Extract the [x, y] coordinate from the center of the cell holding the provided text.  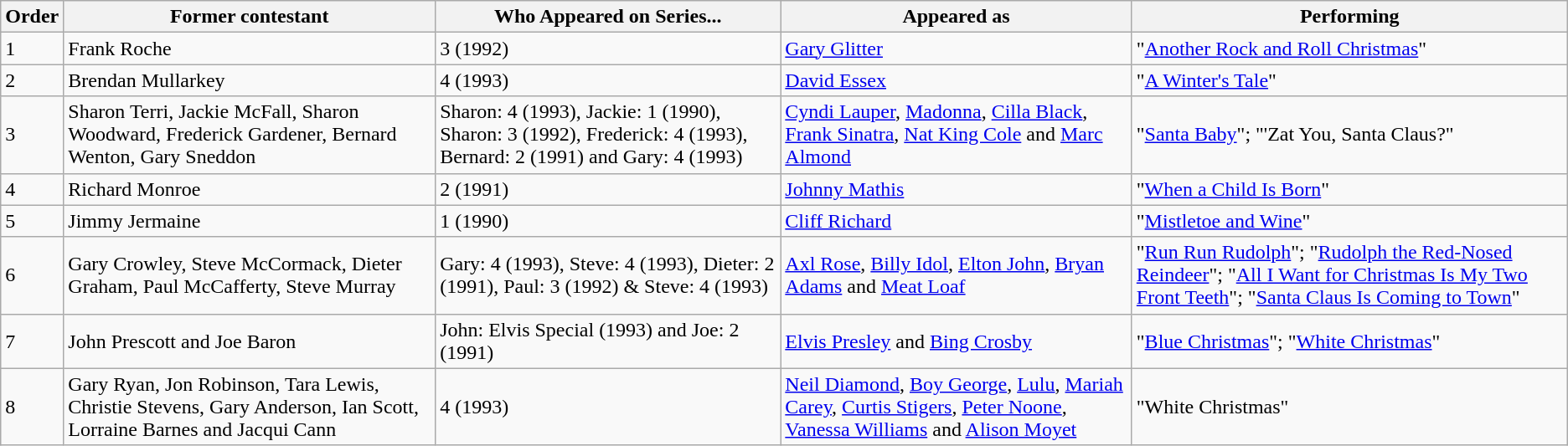
Johnny Mathis [957, 189]
"White Christmas" [1349, 407]
"Santa Baby"; "'Zat You, Santa Claus?" [1349, 135]
Order [32, 17]
Gary: 4 (1993), Steve: 4 (1993), Dieter: 2 (1991), Paul: 3 (1992) & Steve: 4 (1993) [608, 275]
Cyndi Lauper, Madonna, Cilla Black, Frank Sinatra, Nat King Cole and Marc Almond [957, 135]
3 (1992) [608, 49]
Gary Ryan, Jon Robinson, Tara Lewis, Christie Stevens, Gary Anderson, Ian Scott, Lorraine Barnes and Jacqui Cann [250, 407]
"A Winter's Tale" [1349, 80]
4 [32, 189]
2 (1991) [608, 189]
Richard Monroe [250, 189]
John Prescott and Joe Baron [250, 341]
Performing [1349, 17]
Sharon Terri, Jackie McFall, Sharon Woodward, Frederick Gardener, Bernard Wenton, Gary Sneddon [250, 135]
"Mistletoe and Wine" [1349, 221]
"When a Child Is Born" [1349, 189]
Former contestant [250, 17]
Who Appeared on Series... [608, 17]
6 [32, 275]
2 [32, 80]
Gary Glitter [957, 49]
"Run Run Rudolph"; "Rudolph the Red-Nosed Reindeer"; "All I Want for Christmas Is My Two Front Teeth"; "Santa Claus Is Coming to Town" [1349, 275]
Sharon: 4 (1993), Jackie: 1 (1990), Sharon: 3 (1992), Frederick: 4 (1993), Bernard: 2 (1991) and Gary: 4 (1993) [608, 135]
Gary Crowley, Steve McCormack, Dieter Graham, Paul McCafferty, Steve Murray [250, 275]
David Essex [957, 80]
7 [32, 341]
Jimmy Jermaine [250, 221]
"Blue Christmas"; "White Christmas" [1349, 341]
Appeared as [957, 17]
Neil Diamond, Boy George, Lulu, Mariah Carey, Curtis Stigers, Peter Noone, Vanessa Williams and Alison Moyet [957, 407]
1 [32, 49]
8 [32, 407]
5 [32, 221]
"Another Rock and Roll Christmas" [1349, 49]
Cliff Richard [957, 221]
Axl Rose, Billy Idol, Elton John, Bryan Adams and Meat Loaf [957, 275]
John: Elvis Special (1993) and Joe: 2 (1991) [608, 341]
1 (1990) [608, 221]
Brendan Mullarkey [250, 80]
Frank Roche [250, 49]
3 [32, 135]
Elvis Presley and Bing Crosby [957, 341]
